Locate the cell with the specified text and output its [X, Y] center coordinate. 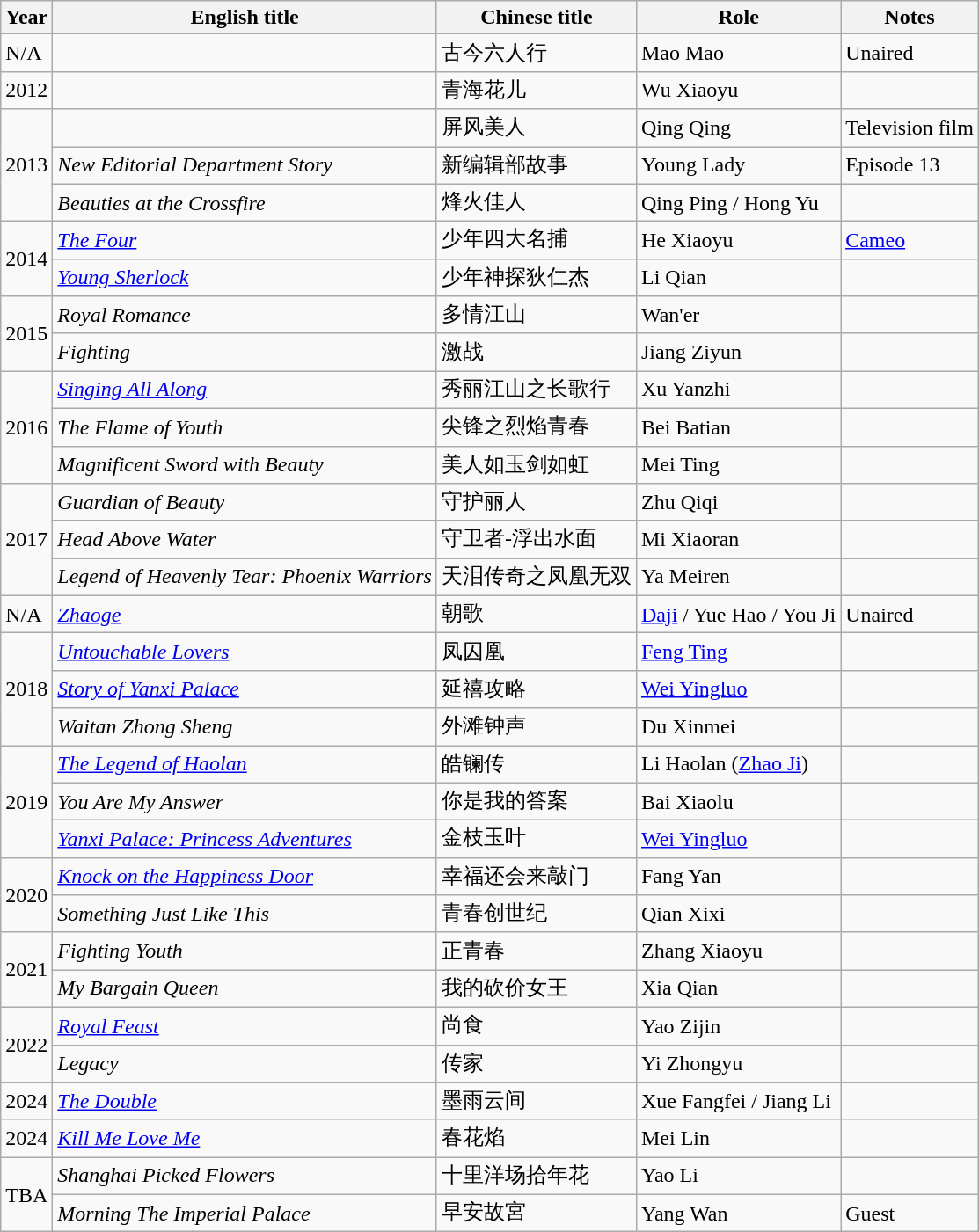
天泪传奇之凤凰无双 [537, 577]
Knock on the Happiness Door [245, 876]
Mao Mao [738, 53]
Fighting Youth [245, 951]
古今六人行 [537, 53]
Mei Ting [738, 464]
墨雨云间 [537, 1101]
皓镧传 [537, 765]
金枝玉叶 [537, 839]
2022 [26, 1045]
Cameo [910, 241]
烽火佳人 [537, 202]
Yanxi Palace: Princess Adventures [245, 839]
Story of Yanxi Palace [245, 689]
激战 [537, 352]
早安故宮 [537, 1214]
青春创世纪 [537, 915]
十里洋场拾年花 [537, 1177]
多情江山 [537, 315]
2015 [26, 334]
延禧攻略 [537, 689]
Young Sherlock [245, 278]
朝歌 [537, 614]
Mi Xiaoran [738, 540]
The Double [245, 1101]
Jiang Ziyun [738, 352]
He Xiaoyu [738, 241]
我的砍价女王 [537, 988]
Bei Batian [738, 427]
青海花儿 [537, 90]
You Are My Answer [245, 802]
Bai Xiaolu [738, 802]
Wu Xiaoyu [738, 90]
2018 [26, 689]
Zhu Qiqi [738, 503]
Daji / Yue Hao / You Ji [738, 614]
Notes [910, 18]
少年四大名捕 [537, 241]
The Legend of Haolan [245, 765]
幸福还会来敲门 [537, 876]
你是我的答案 [537, 802]
美人如玉剑如虹 [537, 464]
屏风美人 [537, 128]
秀丽江山之长歌行 [537, 390]
2020 [26, 895]
TBA [26, 1194]
New Editorial Department Story [245, 165]
凤囚凰 [537, 652]
Television film [910, 128]
Shanghai Picked Flowers [245, 1177]
Xu Yanzhi [738, 390]
Royal Feast [245, 1025]
2013 [26, 165]
Yao Li [738, 1177]
Beauties at the Crossfire [245, 202]
Wan'er [738, 315]
Young Lady [738, 165]
Royal Romance [245, 315]
2012 [26, 90]
Qian Xixi [738, 915]
2017 [26, 540]
English title [245, 18]
Magnificent Sword with Beauty [245, 464]
Qing Qing [738, 128]
Li Qian [738, 278]
Chinese title [537, 18]
Head Above Water [245, 540]
2021 [26, 969]
Ya Meiren [738, 577]
Yi Zhongyu [738, 1064]
Xia Qian [738, 988]
正青春 [537, 951]
Yao Zijin [738, 1025]
Yang Wan [738, 1214]
Episode 13 [910, 165]
Zhang Xiaoyu [738, 951]
守护丽人 [537, 503]
Something Just Like This [245, 915]
春花焰 [537, 1138]
Fang Yan [738, 876]
Feng Ting [738, 652]
Qing Ping / Hong Yu [738, 202]
Legacy [245, 1064]
The Four [245, 241]
Guardian of Beauty [245, 503]
2019 [26, 802]
2016 [26, 427]
Untouchable Lovers [245, 652]
Morning The Imperial Palace [245, 1214]
尖锋之烈焰青春 [537, 427]
My Bargain Queen [245, 988]
2014 [26, 259]
新编辑部故事 [537, 165]
Li Haolan (Zhao Ji) [738, 765]
少年神探狄仁杰 [537, 278]
Fighting [245, 352]
尚食 [537, 1025]
Kill Me Love Me [245, 1138]
Mei Lin [738, 1138]
Year [26, 18]
Singing All Along [245, 390]
Guest [910, 1214]
守卫者-浮出水面 [537, 540]
外滩钟声 [537, 726]
Xue Fangfei / Jiang Li [738, 1101]
传家 [537, 1064]
Du Xinmei [738, 726]
Legend of Heavenly Tear: Phoenix Warriors [245, 577]
Waitan Zhong Sheng [245, 726]
Role [738, 18]
Zhaoge [245, 614]
The Flame of Youth [245, 427]
